Provide the (X, Y) coordinate of the cell's center where the given text is located.  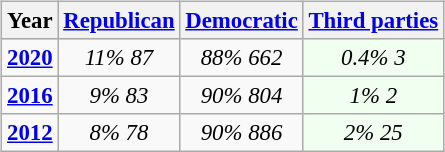
2016 (30, 96)
88% 662 (242, 58)
11% 87 (119, 58)
2% 25 (373, 133)
90% 804 (242, 96)
90% 886 (242, 133)
8% 78 (119, 133)
0.4% 3 (373, 58)
Third parties (373, 21)
Republican (119, 21)
9% 83 (119, 96)
Democratic (242, 21)
Year (30, 21)
2012 (30, 133)
1% 2 (373, 96)
2020 (30, 58)
